Capture the cell that displays the provided text and extract its (X, Y) central coordinate. 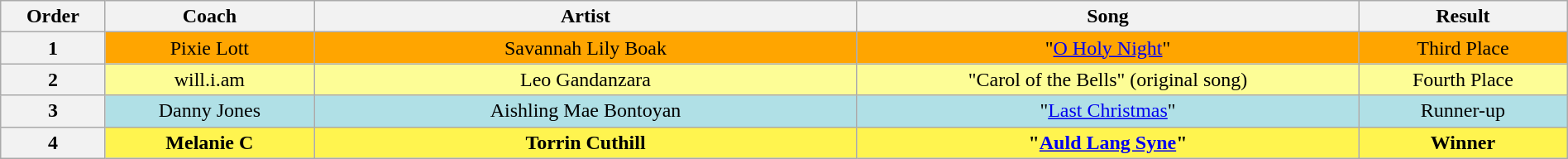
"Last Christmas" (1107, 111)
Winner (1464, 142)
Aishling Mae Bontoyan (586, 111)
Danny Jones (210, 111)
"Carol of the Bells" (original song) (1107, 79)
Third Place (1464, 48)
Leo Gandanzara (586, 79)
Melanie C (210, 142)
Fourth Place (1464, 79)
Coach (210, 17)
3 (53, 111)
"O Holy Night" (1107, 48)
Pixie Lott (210, 48)
Savannah Lily Boak (586, 48)
Artist (586, 17)
Result (1464, 17)
1 (53, 48)
2 (53, 79)
Runner-up (1464, 111)
Torrin Cuthill (586, 142)
Song (1107, 17)
Order (53, 17)
4 (53, 142)
"Auld Lang Syne" (1107, 142)
will.i.am (210, 79)
